Output the (X, Y) coordinate of the center of the cell containing the given text.  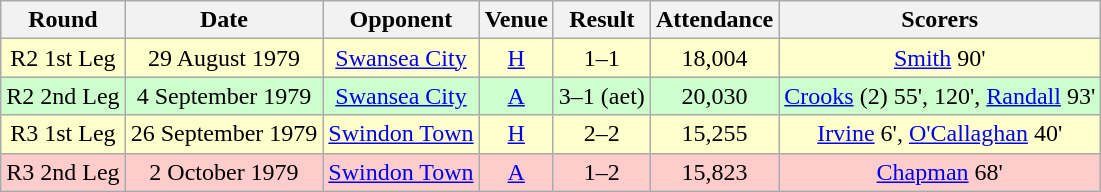
Opponent (401, 20)
R3 2nd Leg (63, 172)
R2 2nd Leg (63, 96)
15,823 (714, 172)
Irvine 6', O'Callaghan 40' (940, 134)
3–1 (aet) (602, 96)
2 October 1979 (224, 172)
R3 1st Leg (63, 134)
4 September 1979 (224, 96)
Result (602, 20)
Attendance (714, 20)
1–2 (602, 172)
Chapman 68' (940, 172)
26 September 1979 (224, 134)
2–2 (602, 134)
Date (224, 20)
Round (63, 20)
18,004 (714, 58)
R2 1st Leg (63, 58)
Crooks (2) 55', 120', Randall 93' (940, 96)
Venue (516, 20)
15,255 (714, 134)
1–1 (602, 58)
Scorers (940, 20)
Smith 90' (940, 58)
20,030 (714, 96)
29 August 1979 (224, 58)
